Identify which cell holds the provided text, then report its [X, Y] central coordinate. 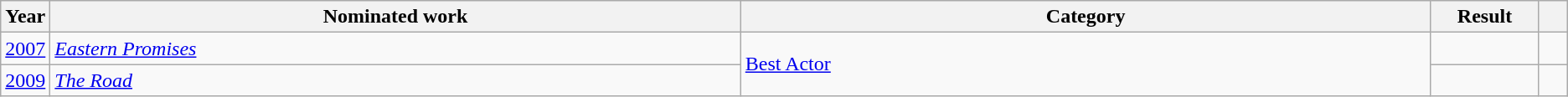
Result [1484, 17]
2007 [25, 48]
Category [1086, 17]
2009 [25, 80]
Best Actor [1086, 64]
The Road [395, 80]
Nominated work [395, 17]
Eastern Promises [395, 48]
Year [25, 17]
